Detect which cell encompasses the target text, then output its [x, y] center coordinate. 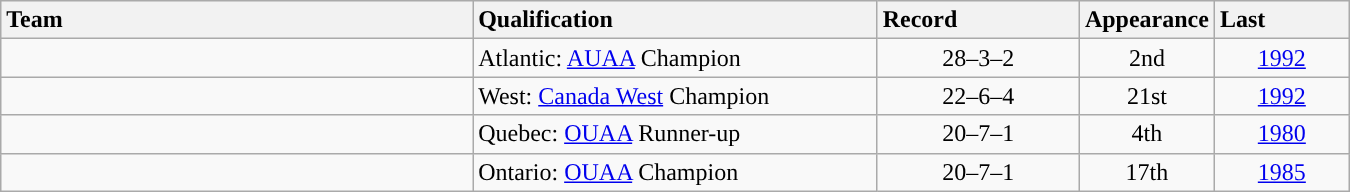
Quebec: OUAA Runner-up [675, 134]
Team [237, 20]
4th [1146, 134]
Atlantic: AUAA Champion [675, 58]
West: Canada West Champion [675, 96]
Appearance [1146, 20]
Qualification [675, 20]
Record [978, 20]
Last [1282, 20]
21st [1146, 96]
17th [1146, 172]
2nd [1146, 58]
1985 [1282, 172]
28–3–2 [978, 58]
1980 [1282, 134]
22–6–4 [978, 96]
Ontario: OUAA Champion [675, 172]
